Return the [x, y] coordinate for the center point of the cell that contains the specified text.  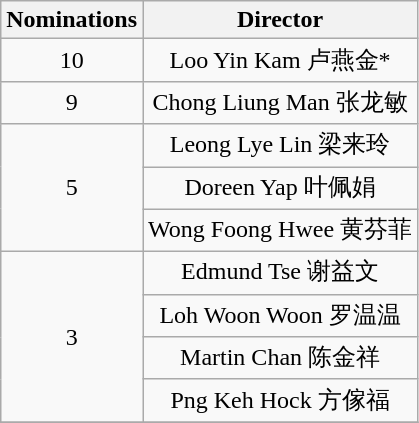
Director [280, 20]
Png Keh Hock 方傢福 [280, 400]
10 [72, 60]
Loh Woon Woon 罗温温 [280, 316]
Loo Yin Kam 卢燕金* [280, 60]
Edmund Tse 谢益文 [280, 274]
3 [72, 337]
Leong Lye Lin 梁来玲 [280, 146]
Chong Liung Man 张龙敏 [280, 102]
5 [72, 188]
Martin Chan 陈金祥 [280, 358]
9 [72, 102]
Nominations [72, 20]
Wong Foong Hwee 黄芬菲 [280, 230]
Doreen Yap 叶佩娟 [280, 188]
